Identify which cell holds the provided text, then report its (X, Y) central coordinate. 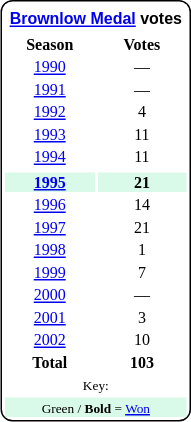
1995 (50, 182)
14 (142, 205)
Votes (142, 44)
1996 (50, 205)
103 (142, 362)
10 (142, 340)
1 (142, 250)
4 (142, 112)
1992 (50, 112)
3 (142, 318)
Green / Bold = Won (96, 408)
1998 (50, 250)
7 (142, 272)
1994 (50, 157)
Total (50, 362)
1991 (50, 90)
Brownlow Medal votes (96, 18)
1999 (50, 272)
2001 (50, 318)
2002 (50, 340)
1997 (50, 228)
Season (50, 44)
1990 (50, 67)
2000 (50, 295)
Key: (96, 385)
1993 (50, 134)
